Find where the given text appears and provide that cell's center as [X, Y] coordinate. 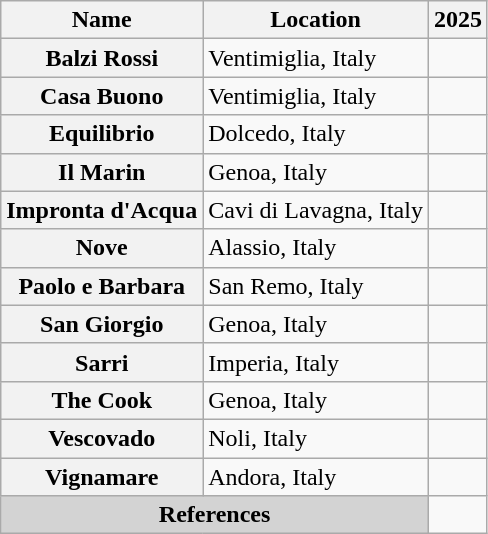
Name [102, 20]
Nove [102, 248]
Impronta d'Acqua [102, 210]
Il Marin [102, 172]
2025 [458, 20]
Casa Buono [102, 96]
Location [316, 20]
Cavi di Lavagna, Italy [316, 210]
Vescovado [102, 438]
Andora, Italy [316, 477]
Alassio, Italy [316, 248]
Sarri [102, 362]
Balzi Rossi [102, 58]
References [215, 515]
The Cook [102, 400]
Equilibrio [102, 134]
Noli, Italy [316, 438]
San Giorgio [102, 324]
San Remo, Italy [316, 286]
Paolo e Barbara [102, 286]
Imperia, Italy [316, 362]
Dolcedo, Italy [316, 134]
Vignamare [102, 477]
